Return the (X, Y) coordinate for the center point of the cell that contains the specified text.  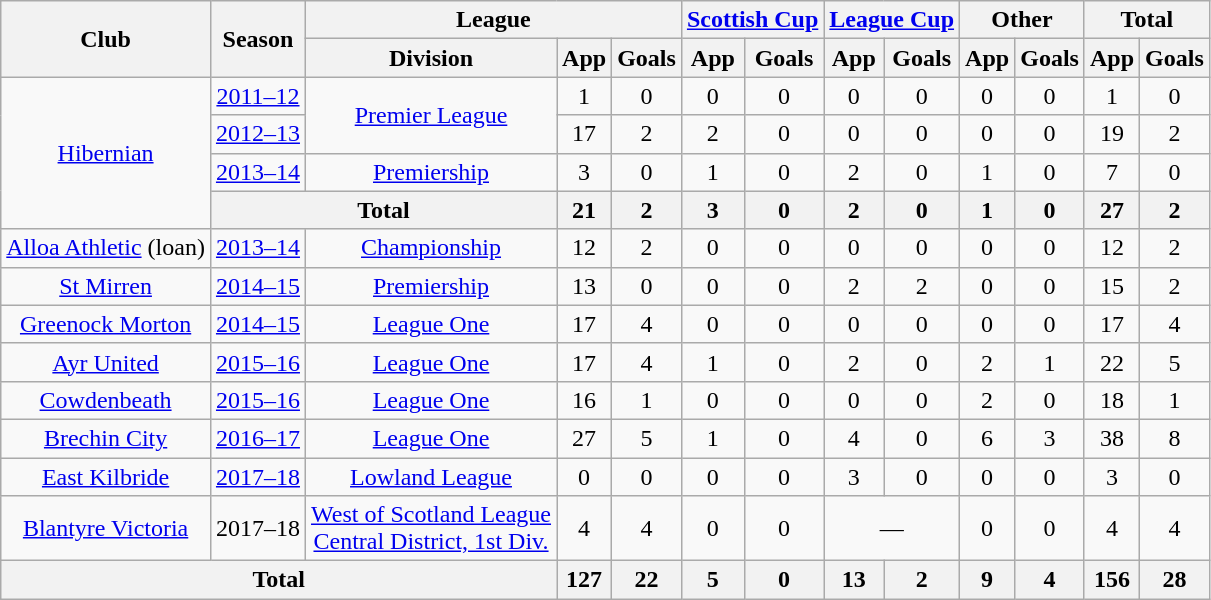
Brechin City (106, 438)
League (493, 20)
21 (584, 210)
9 (988, 580)
19 (1112, 134)
156 (1112, 580)
2016–17 (258, 438)
East Kilbride (106, 477)
Season (258, 39)
West of Scotland LeagueCentral District, 1st Div. (430, 528)
Scottish Cup (752, 20)
Cowdenbeath (106, 400)
18 (1112, 400)
7 (1112, 172)
Club (106, 39)
2011–12 (258, 96)
8 (1175, 438)
St Mirren (106, 286)
38 (1112, 438)
28 (1175, 580)
Blantyre Victoria (106, 528)
— (892, 528)
Championship (430, 248)
6 (988, 438)
127 (584, 580)
Premier League (430, 115)
League Cup (892, 20)
Lowland League (430, 477)
Greenock Morton (106, 324)
Alloa Athletic (loan) (106, 248)
Hibernian (106, 153)
Other (1022, 20)
15 (1112, 286)
16 (584, 400)
Division (430, 58)
2012–13 (258, 134)
Ayr United (106, 362)
